Search for the cell housing the specified text and yield its (X, Y) center coordinate. 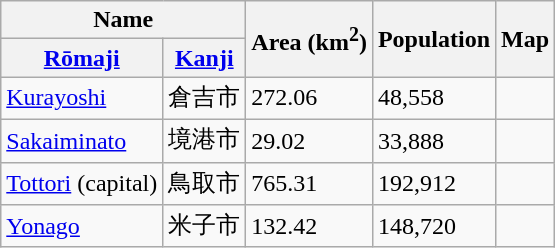
29.02 (310, 140)
Population (434, 39)
148,720 (434, 226)
192,912 (434, 184)
Map (526, 39)
Kanji (204, 58)
48,558 (434, 98)
倉吉市 (204, 98)
Rōmaji (82, 58)
境港市 (204, 140)
Yonago (82, 226)
765.31 (310, 184)
Area (km2) (310, 39)
Kurayoshi (82, 98)
米子市 (204, 226)
272.06 (310, 98)
鳥取市 (204, 184)
33,888 (434, 140)
132.42 (310, 226)
Tottori (capital) (82, 184)
Name (124, 20)
Sakaiminato (82, 140)
